Capture the cell that displays the provided text and extract its (X, Y) central coordinate. 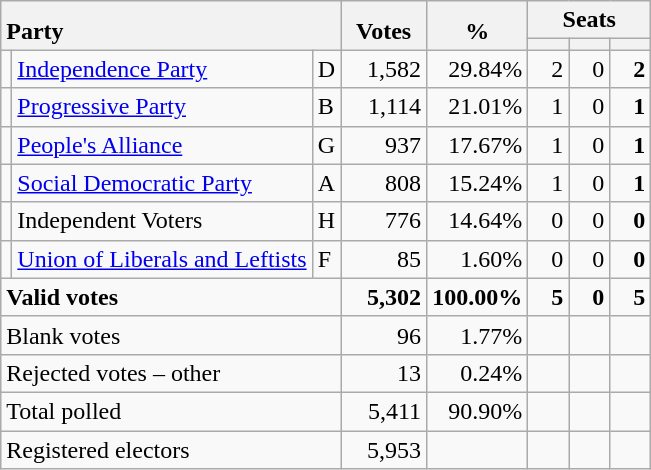
13 (384, 373)
Total polled (171, 411)
85 (384, 259)
% (478, 26)
776 (384, 221)
Blank votes (171, 335)
G (326, 145)
14.64% (478, 221)
1.60% (478, 259)
Votes (384, 26)
Independence Party (162, 69)
People's Alliance (162, 145)
90.90% (478, 411)
B (326, 107)
Progressive Party (162, 107)
Seats (590, 20)
937 (384, 145)
96 (384, 335)
Valid votes (171, 297)
21.01% (478, 107)
5,953 (384, 449)
Independent Voters (162, 221)
5,411 (384, 411)
1,582 (384, 69)
Union of Liberals and Leftists (162, 259)
Registered electors (171, 449)
808 (384, 183)
H (326, 221)
Party (171, 26)
A (326, 183)
1.77% (478, 335)
Rejected votes – other (171, 373)
17.67% (478, 145)
29.84% (478, 69)
D (326, 69)
15.24% (478, 183)
1,114 (384, 107)
100.00% (478, 297)
0.24% (478, 373)
5,302 (384, 297)
F (326, 259)
Social Democratic Party (162, 183)
